Extract the [x, y] coordinate from the center of the cell holding the provided text.  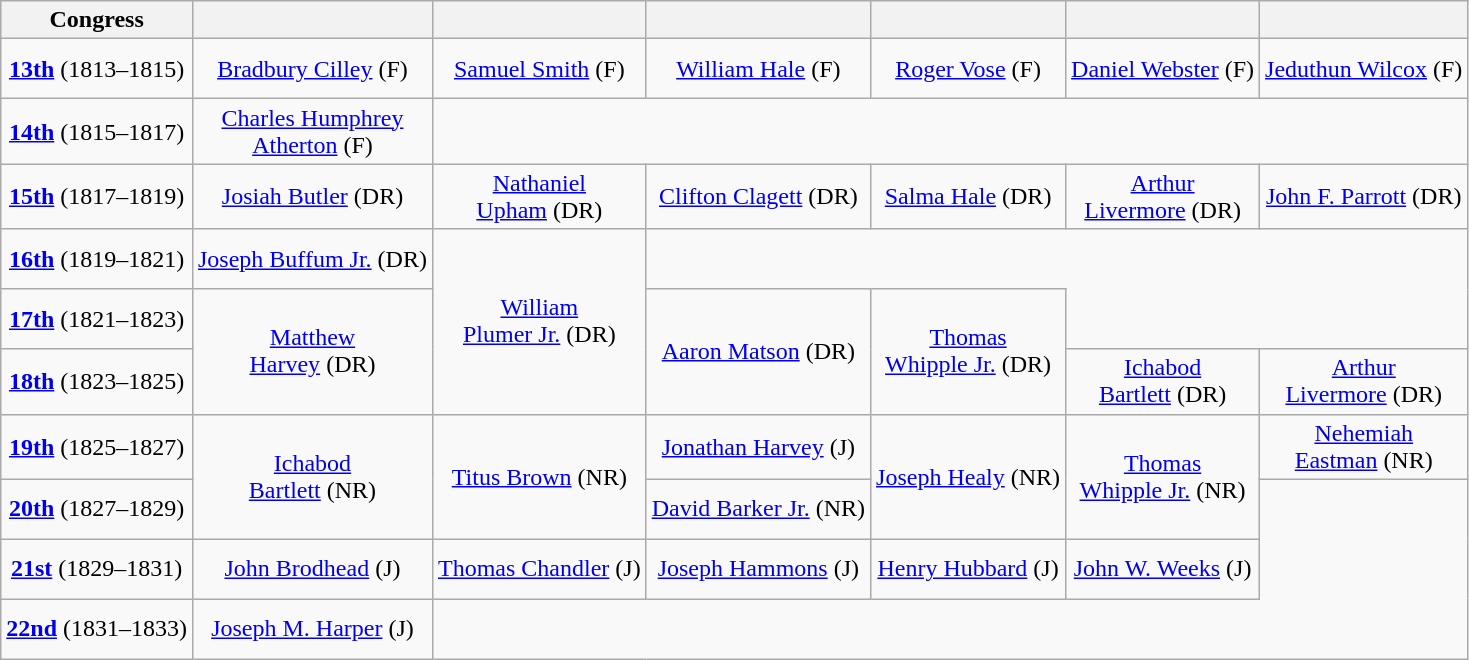
18th (1823–1825) [97, 382]
Jonathan Harvey (J) [758, 446]
Henry Hubbard (J) [968, 569]
David Barker Jr. (NR) [758, 509]
Congress [97, 20]
Charles HumphreyAtherton (F) [312, 132]
Joseph Hammons (J) [758, 569]
20th (1827–1829) [97, 509]
NehemiahEastman (NR) [1364, 446]
John Brodhead (J) [312, 569]
21st (1829–1831) [97, 569]
16th (1819–1821) [97, 259]
Aaron Matson (DR) [758, 352]
Bradbury Cilley (F) [312, 69]
Samuel Smith (F) [539, 69]
15th (1817–1819) [97, 196]
Josiah Butler (DR) [312, 196]
Salma Hale (DR) [968, 196]
WilliamPlumer Jr. (DR) [539, 322]
IchabodBartlett (DR) [1163, 382]
17th (1821–1823) [97, 319]
14th (1815–1817) [97, 132]
William Hale (F) [758, 69]
Joseph Healy (NR) [968, 476]
John W. Weeks (J) [1163, 569]
22nd (1831–1833) [97, 629]
Clifton Clagett (DR) [758, 196]
MatthewHarvey (DR) [312, 352]
Roger Vose (F) [968, 69]
ThomasWhipple Jr. (DR) [968, 352]
Daniel Webster (F) [1163, 69]
13th (1813–1815) [97, 69]
ThomasWhipple Jr. (NR) [1163, 476]
Jeduthun Wilcox (F) [1364, 69]
John F. Parrott (DR) [1364, 196]
Thomas Chandler (J) [539, 569]
Joseph Buffum Jr. (DR) [312, 259]
NathanielUpham (DR) [539, 196]
Joseph M. Harper (J) [312, 629]
IchabodBartlett (NR) [312, 476]
19th (1825–1827) [97, 446]
Titus Brown (NR) [539, 476]
